Return (X, Y) of the center of cell containing provided text 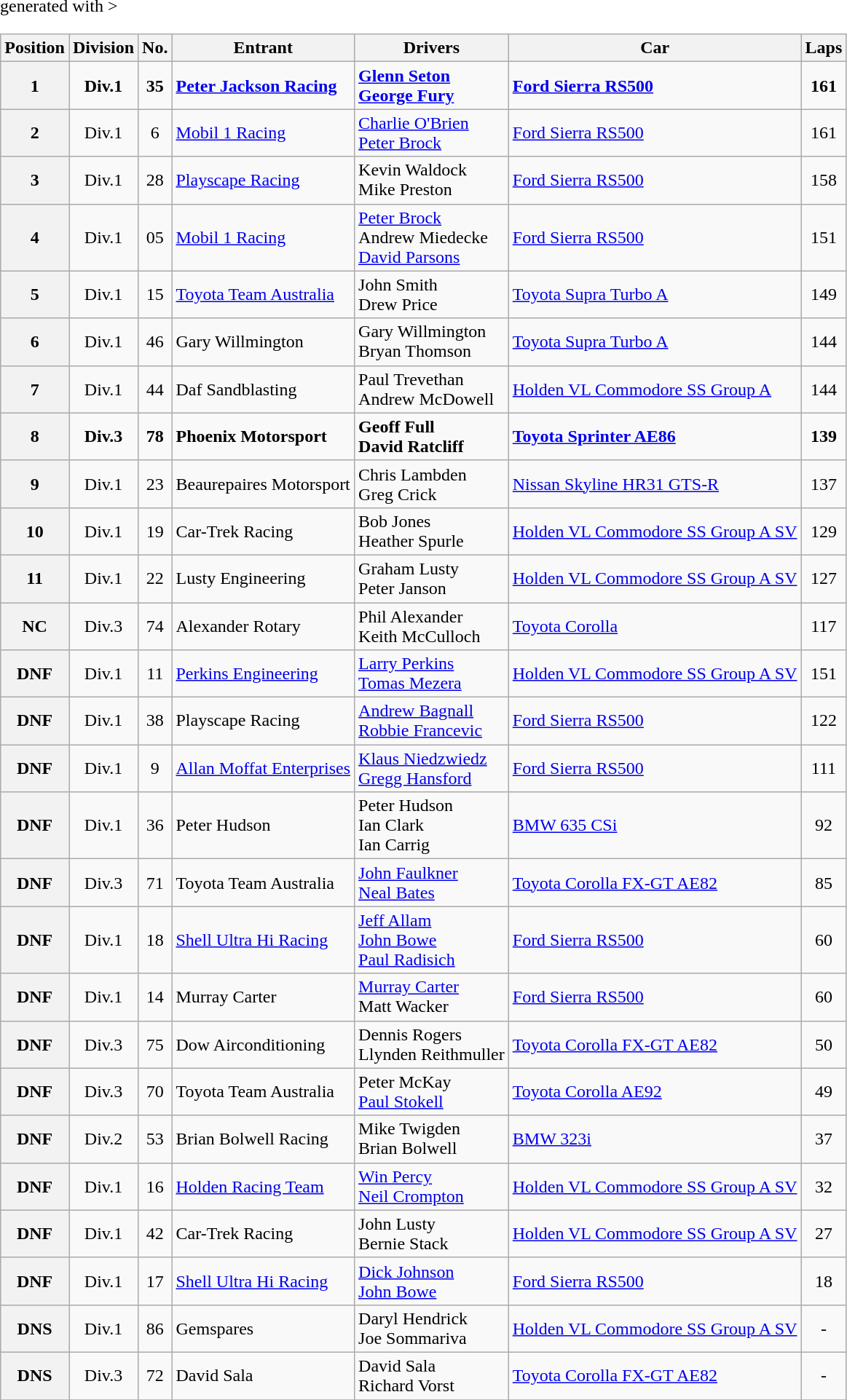
Chris Lambden Greg Crick (432, 483)
Peter Hudson (264, 826)
78 (155, 437)
111 (824, 769)
22 (155, 578)
86 (155, 1328)
David Sala Richard Vorst (432, 1376)
Dennis Rogers Llynden Reithmuller (432, 1044)
Toyota Corolla AE92 (655, 1092)
BMW 635 CSi (655, 826)
Position (35, 48)
Holden VL Commodore SS Group A (655, 389)
16 (155, 1187)
44 (155, 389)
John Smith Drew Price (432, 294)
Division (103, 48)
127 (824, 578)
Geoff Full David Ratcliff (432, 437)
Charlie O'Brien Peter Brock (432, 133)
92 (824, 826)
1 (35, 86)
John Lusty Bernie Stack (432, 1233)
4 (35, 237)
71 (155, 882)
139 (824, 437)
38 (155, 721)
117 (824, 626)
5 (35, 294)
Brian Bolwell Racing (264, 1139)
74 (155, 626)
Murray Carter (264, 997)
Gary Willmington (264, 342)
Div.2 (103, 1139)
Dick Johnson John Bowe (432, 1281)
27 (824, 1233)
Peter Jackson Racing (264, 86)
129 (824, 531)
149 (824, 294)
Peter McKay Paul Stokell (432, 1092)
158 (824, 181)
John Faulkner Neal Bates (432, 882)
137 (824, 483)
Mike Twigden Brian Bolwell (432, 1139)
Laps (824, 48)
Graham Lusty Peter Janson (432, 578)
19 (155, 531)
Phil Alexander Keith McCulloch (432, 626)
NC (35, 626)
14 (155, 997)
15 (155, 294)
Larry Perkins Tomas Mezera (432, 674)
Daf Sandblasting (264, 389)
Andrew Bagnall Robbie Francevic (432, 721)
Glenn Seton George Fury (432, 86)
BMW 323i (655, 1139)
05 (155, 237)
Lusty Engineering (264, 578)
Gary Willmington Bryan Thomson (432, 342)
53 (155, 1139)
Perkins Engineering (264, 674)
Win Percy Neil Crompton (432, 1187)
122 (824, 721)
7 (35, 389)
Daryl Hendrick Joe Sommariva (432, 1328)
Car (655, 48)
23 (155, 483)
Bob Jones Heather Spurle (432, 531)
Dow Airconditioning (264, 1044)
36 (155, 826)
28 (155, 181)
42 (155, 1233)
70 (155, 1092)
Alexander Rotary (264, 626)
Paul Trevethan Andrew McDowell (432, 389)
Nissan Skyline HR31 GTS-R (655, 483)
35 (155, 86)
Peter Hudson Ian Clark Ian Carrig (432, 826)
85 (824, 882)
Peter Brock Andrew Miedecke David Parsons (432, 237)
32 (824, 1187)
Phoenix Motorsport (264, 437)
No. (155, 48)
Toyota Corolla (655, 626)
50 (824, 1044)
Murray Carter Matt Wacker (432, 997)
17 (155, 1281)
37 (824, 1139)
10 (35, 531)
Holden Racing Team (264, 1187)
3 (35, 181)
Toyota Sprinter AE86 (655, 437)
David Sala (264, 1376)
Allan Moffat Enterprises (264, 769)
Entrant (264, 48)
75 (155, 1044)
Jeff Allam John Bowe Paul Radisich (432, 940)
Gemspares (264, 1328)
2 (35, 133)
Beaurepaires Motorsport (264, 483)
Klaus Niedzwiedz Gregg Hansford (432, 769)
49 (824, 1092)
Drivers (432, 48)
Kevin Waldock Mike Preston (432, 181)
8 (35, 437)
46 (155, 342)
72 (155, 1376)
